For the text-containing cell, return its midpoint in (X, Y) coordinate format. 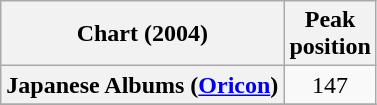
Peakposition (330, 34)
147 (330, 85)
Japanese Albums (Oricon) (142, 85)
Chart (2004) (142, 34)
